Locate the cell with the specified text and output its (X, Y) center coordinate. 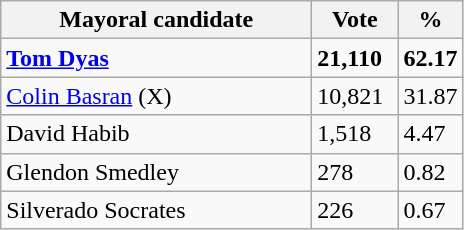
Silverado Socrates (156, 210)
Colin Basran (X) (156, 96)
David Habib (156, 134)
21,110 (355, 58)
62.17 (430, 58)
0.67 (430, 210)
% (430, 20)
Mayoral candidate (156, 20)
0.82 (430, 172)
226 (355, 210)
31.87 (430, 96)
Tom Dyas (156, 58)
10,821 (355, 96)
Glendon Smedley (156, 172)
Vote (355, 20)
4.47 (430, 134)
278 (355, 172)
1,518 (355, 134)
